Return the (X, Y) coordinate for the center point of the cell that contains the specified text.  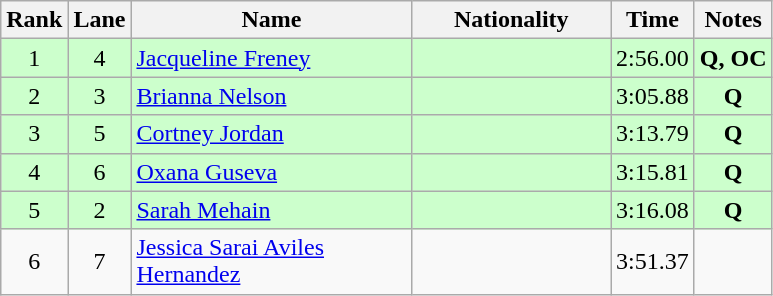
Jacqueline Freney (272, 58)
3:16.08 (653, 210)
3:13.79 (653, 134)
Brianna Nelson (272, 96)
Cortney Jordan (272, 134)
Q, OC (733, 58)
Notes (733, 20)
Oxana Guseva (272, 172)
2:56.00 (653, 58)
Rank (34, 20)
Jessica Sarai Aviles Hernandez (272, 262)
Name (272, 20)
Lane (100, 20)
3:51.37 (653, 262)
7 (100, 262)
Nationality (512, 20)
Time (653, 20)
Sarah Mehain (272, 210)
3:05.88 (653, 96)
3:15.81 (653, 172)
1 (34, 58)
